Search for the cell housing the specified text and yield its [X, Y] center coordinate. 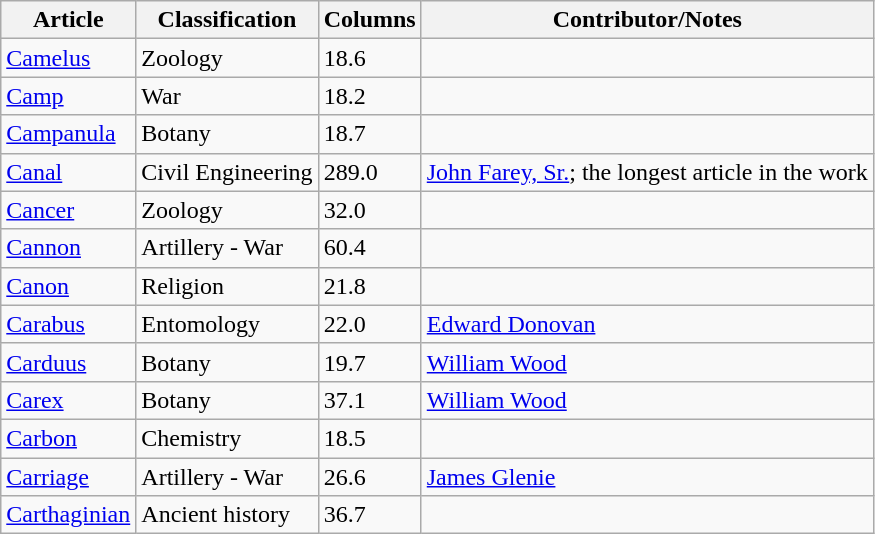
Ancient history [227, 515]
18.7 [370, 134]
26.6 [370, 477]
John Farey, Sr.; the longest article in the work [647, 172]
Carbon [68, 438]
18.2 [370, 96]
18.6 [370, 58]
18.5 [370, 438]
Entomology [227, 324]
Carduus [68, 362]
Canal [68, 172]
Carriage [68, 477]
22.0 [370, 324]
Canon [68, 286]
60.4 [370, 248]
32.0 [370, 210]
289.0 [370, 172]
Columns [370, 20]
Article [68, 20]
War [227, 96]
Religion [227, 286]
Carex [68, 400]
Chemistry [227, 438]
37.1 [370, 400]
Carabus [68, 324]
Campanula [68, 134]
36.7 [370, 515]
19.7 [370, 362]
Cannon [68, 248]
James Glenie [647, 477]
Carthaginian [68, 515]
Camelus [68, 58]
Edward Donovan [647, 324]
Cancer [68, 210]
Contributor/Notes [647, 20]
Civil Engineering [227, 172]
21.8 [370, 286]
Camp [68, 96]
Classification [227, 20]
